Pinpoint the cell where the given text exists, returning its [X, Y] midpoint coordinate. 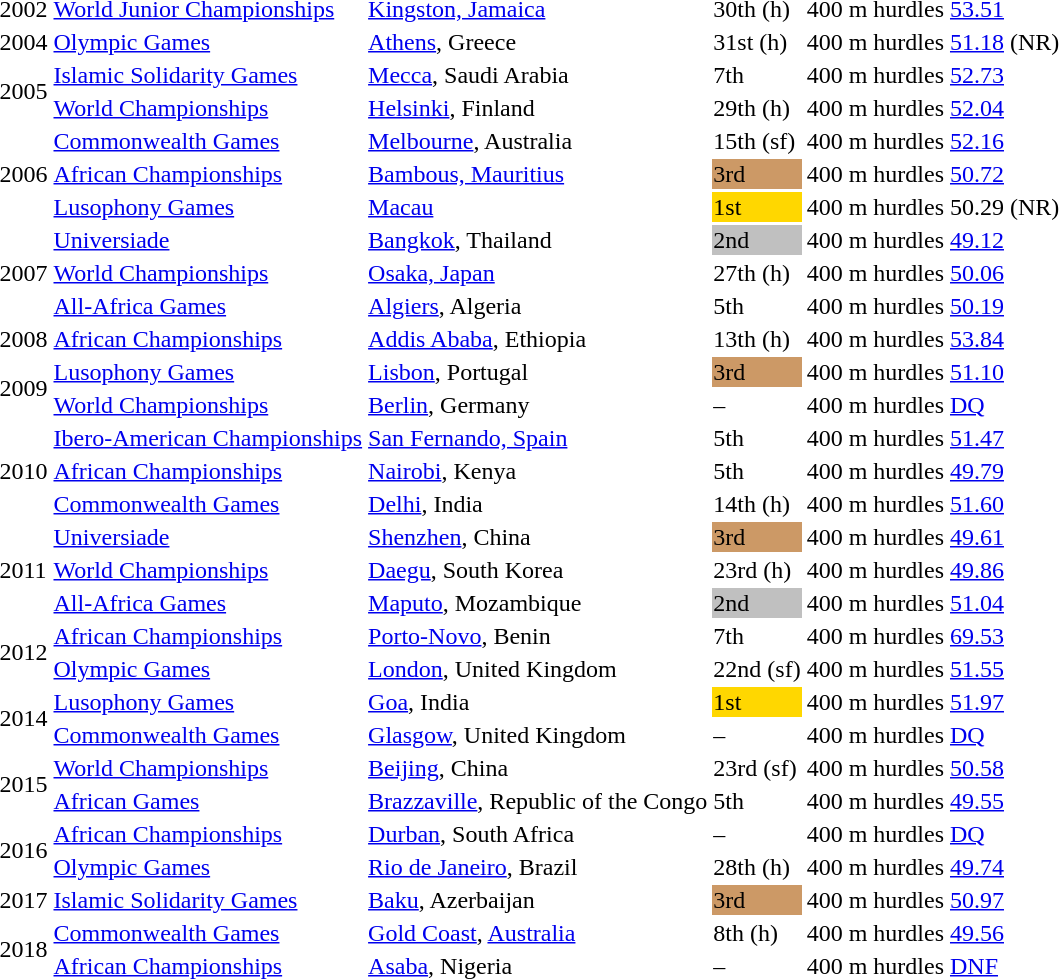
Helsinki, Finland [538, 108]
Maputo, Mozambique [538, 603]
28th (h) [757, 867]
31st (h) [757, 42]
Athens, Greece [538, 42]
Lisbon, Portugal [538, 372]
Glasgow, United Kingdom [538, 735]
14th (h) [757, 504]
Bambous, Mauritius [538, 174]
Ibero-American Championships [208, 438]
Baku, Azerbaijan [538, 900]
Macau [538, 207]
29th (h) [757, 108]
Gold Coast, Australia [538, 933]
13th (h) [757, 339]
Osaka, Japan [538, 273]
Porto-Novo, Benin [538, 636]
22nd (sf) [757, 669]
Melbourne, Australia [538, 141]
Nairobi, Kenya [538, 471]
Shenzhen, China [538, 537]
Brazzaville, Republic of the Congo [538, 801]
London, United Kingdom [538, 669]
15th (sf) [757, 141]
Bangkok, Thailand [538, 240]
Berlin, Germany [538, 405]
Rio de Janeiro, Brazil [538, 867]
Addis Ababa, Ethiopia [538, 339]
27th (h) [757, 273]
Beijing, China [538, 768]
Daegu, South Korea [538, 570]
African Games [208, 801]
San Fernando, Spain [538, 438]
Durban, South Africa [538, 834]
23rd (sf) [757, 768]
Mecca, Saudi Arabia [538, 75]
8th (h) [757, 933]
Algiers, Algeria [538, 306]
23rd (h) [757, 570]
Goa, India [538, 702]
Delhi, India [538, 504]
